Find where the given text appears and provide that cell's center as (X, Y) coordinate. 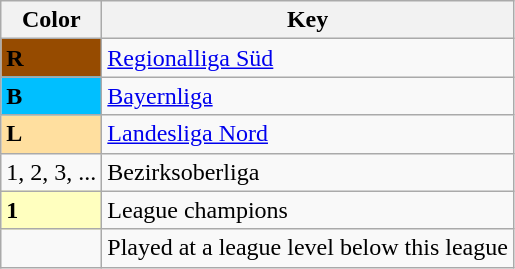
Landesliga Nord (308, 134)
1, 2, 3, ... (52, 172)
Regionalliga Süd (308, 58)
Played at a league level below this league (308, 248)
L (52, 134)
R (52, 58)
League champions (308, 210)
Key (308, 20)
Bayernliga (308, 96)
Color (52, 20)
B (52, 96)
1 (52, 210)
Bezirksoberliga (308, 172)
